Capture the cell that displays the provided text and extract its (x, y) central coordinate. 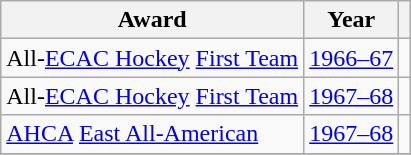
AHCA East All-American (152, 134)
Award (152, 20)
1966–67 (352, 58)
Year (352, 20)
